Return the (x, y) coordinate for the center point of the cell that contains the specified text.  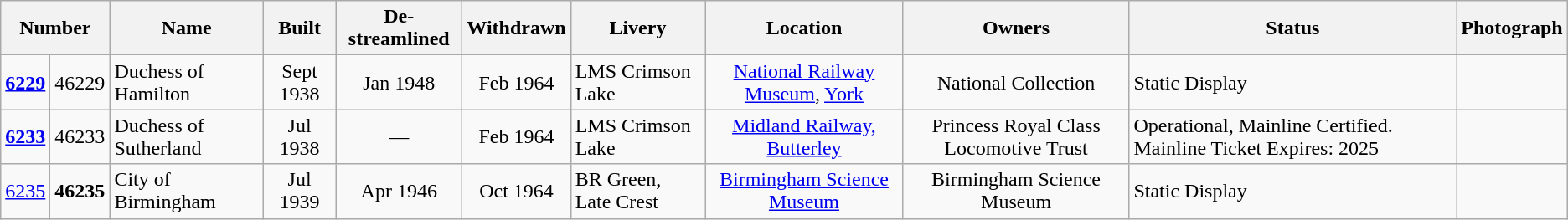
Owners (1016, 28)
Name (187, 28)
46235 (80, 191)
National Railway Museum, York (804, 82)
De-streamlined (399, 28)
— (399, 137)
National Collection (1016, 82)
Number (55, 28)
Withdrawn (516, 28)
Livery (638, 28)
Operational, Mainline Certified. Mainline Ticket Expires: 2025 (1293, 137)
City of Birmingham (187, 191)
Sept 1938 (299, 82)
6233 (25, 137)
Status (1293, 28)
Built (299, 28)
Location (804, 28)
46233 (80, 137)
Jul 1939 (299, 191)
Duchess of Sutherland (187, 137)
46229 (80, 82)
Midland Railway, Butterley (804, 137)
BR Green, Late Crest (638, 191)
Oct 1964 (516, 191)
6235 (25, 191)
Jan 1948 (399, 82)
Duchess of Hamilton (187, 82)
Photograph (1512, 28)
Apr 1946 (399, 191)
Jul 1938 (299, 137)
Princess Royal Class Locomotive Trust (1016, 137)
6229 (25, 82)
